Extract the (x, y) coordinate from the center of the cell holding the provided text.  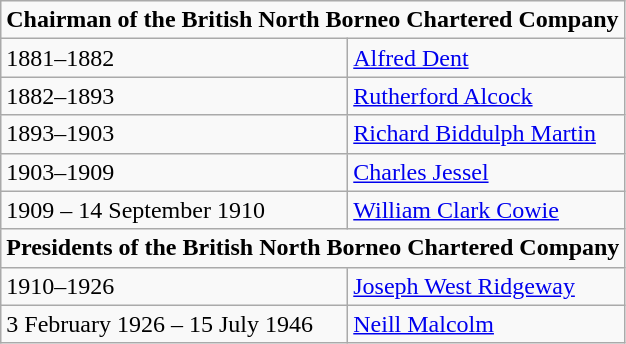
3 February 1926 – 15 July 1946 (174, 324)
Presidents of the British North Borneo Chartered Company (313, 248)
William Clark Cowie (486, 210)
1909 – 14 September 1910 (174, 210)
1881–1882 (174, 58)
1910–1926 (174, 286)
1882–1893 (174, 96)
Neill Malcolm (486, 324)
Rutherford Alcock (486, 96)
1893–1903 (174, 134)
Charles Jessel (486, 172)
Richard Biddulph Martin (486, 134)
1903–1909 (174, 172)
Alfred Dent (486, 58)
Joseph West Ridgeway (486, 286)
Chairman of the British North Borneo Chartered Company (313, 20)
